Identify which cell holds the provided text, then report its [X, Y] central coordinate. 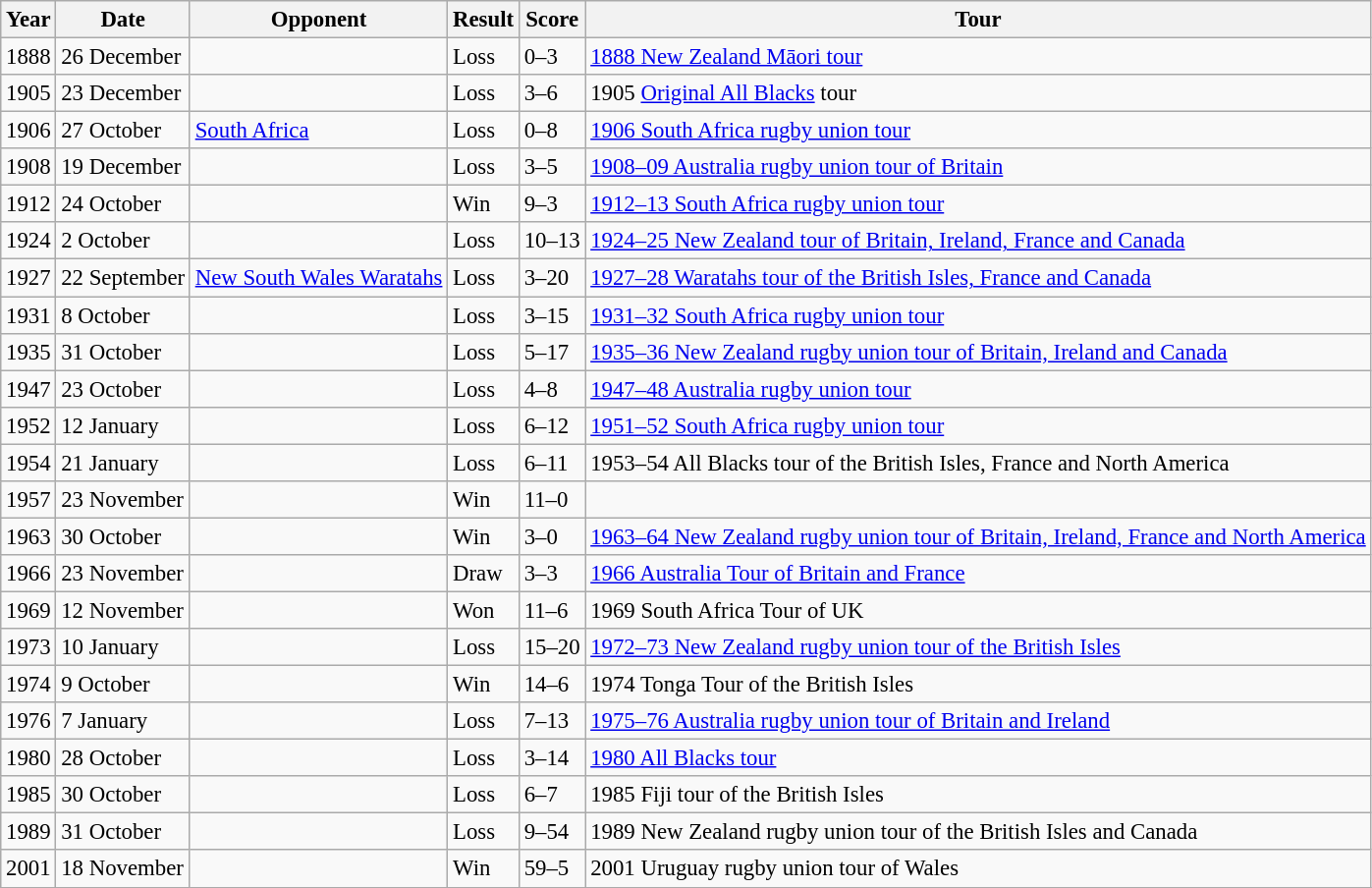
7 January [123, 721]
1969 [28, 610]
1989 [28, 832]
7–13 [552, 721]
9–54 [552, 832]
10 January [123, 647]
23 December [123, 93]
1957 [28, 500]
1975–76 Australia rugby union tour of Britain and Ireland [978, 721]
24 October [123, 204]
1953–54 All Blacks tour of the British Isles, France and North America [978, 463]
10–13 [552, 241]
1963 [28, 536]
2001 [28, 869]
Year [28, 20]
1951–52 South Africa rugby union tour [978, 425]
1912–13 South Africa rugby union tour [978, 204]
1931–32 South Africa rugby union tour [978, 315]
1912 [28, 204]
1966 Australia Tour of Britain and France [978, 574]
1954 [28, 463]
26 December [123, 57]
19 December [123, 167]
59–5 [552, 869]
1974 [28, 685]
6–11 [552, 463]
12 January [123, 425]
15–20 [552, 647]
1908–09 Australia rugby union tour of Britain [978, 167]
1927 [28, 278]
5–17 [552, 352]
2 October [123, 241]
1980 [28, 758]
1906 South Africa rugby union tour [978, 131]
9 October [123, 685]
3–6 [552, 93]
3–20 [552, 278]
8 October [123, 315]
1905 [28, 93]
1906 [28, 131]
Draw [483, 574]
27 October [123, 131]
Tour [978, 20]
3–0 [552, 536]
21 January [123, 463]
Date [123, 20]
3–5 [552, 167]
1924–25 New Zealand tour of Britain, Ireland, France and Canada [978, 241]
1989 New Zealand rugby union tour of the British Isles and Canada [978, 832]
3–14 [552, 758]
3–15 [552, 315]
Opponent [318, 20]
1947 [28, 389]
18 November [123, 869]
1980 All Blacks tour [978, 758]
Result [483, 20]
23 October [123, 389]
Won [483, 610]
1908 [28, 167]
22 September [123, 278]
1952 [28, 425]
12 November [123, 610]
1974 Tonga Tour of the British Isles [978, 685]
11–6 [552, 610]
1972–73 New Zealand rugby union tour of the British Isles [978, 647]
0–8 [552, 131]
1927–28 Waratahs tour of the British Isles, France and Canada [978, 278]
1924 [28, 241]
1888 New Zealand Māori tour [978, 57]
1947–48 Australia rugby union tour [978, 389]
6–7 [552, 795]
1985 [28, 795]
14–6 [552, 685]
1935 [28, 352]
South Africa [318, 131]
1976 [28, 721]
New South Wales Waratahs [318, 278]
6–12 [552, 425]
0–3 [552, 57]
11–0 [552, 500]
28 October [123, 758]
2001 Uruguay rugby union tour of Wales [978, 869]
Score [552, 20]
1935–36 New Zealand rugby union tour of Britain, Ireland and Canada [978, 352]
1905 Original All Blacks tour [978, 93]
1966 [28, 574]
9–3 [552, 204]
1931 [28, 315]
1973 [28, 647]
1985 Fiji tour of the British Isles [978, 795]
1969 South Africa Tour of UK [978, 610]
1963–64 New Zealand rugby union tour of Britain, Ireland, France and North America [978, 536]
1888 [28, 57]
3–3 [552, 574]
4–8 [552, 389]
